For the text-containing cell, return its midpoint in [x, y] coordinate format. 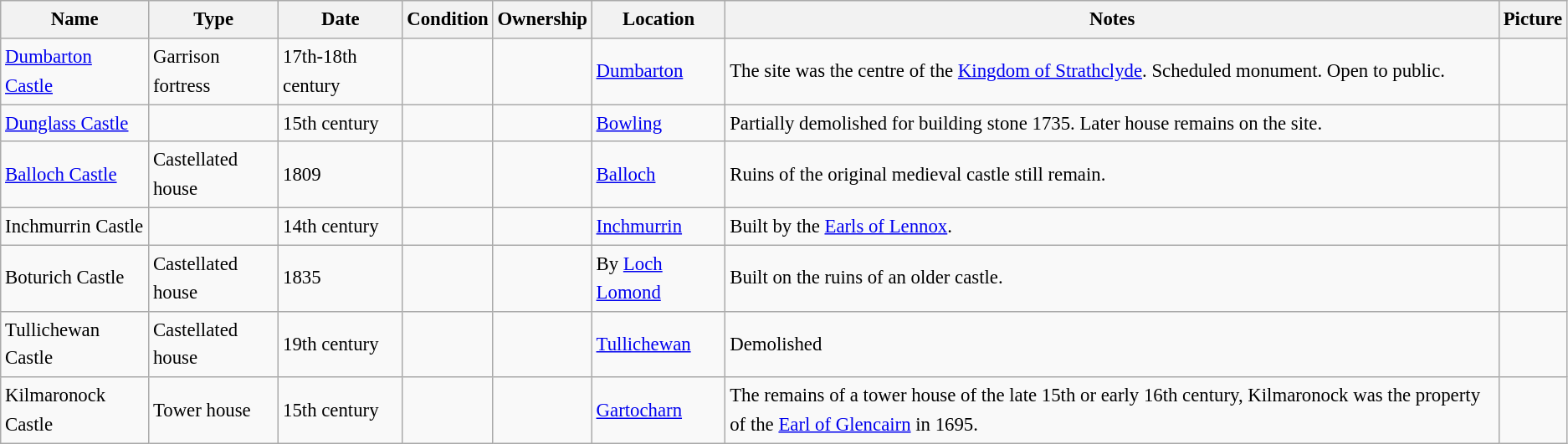
Dunglass Castle [75, 124]
1809 [341, 176]
Type [214, 20]
Inchmurrin Castle [75, 226]
17th-18th century [341, 72]
Inchmurrin [658, 226]
Dumbarton Castle [75, 72]
Partially demolished for building stone 1735. Later house remains on the site. [1112, 124]
Demolished [1112, 344]
Tower house [214, 410]
Kilmaronock Castle [75, 410]
Picture [1533, 20]
Condition [448, 20]
Tullichewan [658, 344]
Name [75, 20]
Balloch [658, 176]
Notes [1112, 20]
19th century [341, 344]
The remains of a tower house of the late 15th or early 16th century, Kilmaronock was the property of the Earl of Glencairn in 1695. [1112, 410]
Built by the Earls of Lennox. [1112, 226]
Date [341, 20]
By Loch Lomond [658, 278]
Built on the ruins of an older castle. [1112, 278]
The site was the centre of the Kingdom of Strathclyde. Scheduled monument. Open to public. [1112, 72]
Boturich Castle [75, 278]
Ruins of the original medieval castle still remain. [1112, 176]
14th century [341, 226]
Garrison fortress [214, 72]
Gartocharn [658, 410]
Ownership [542, 20]
Bowling [658, 124]
1835 [341, 278]
Tullichewan Castle [75, 344]
Location [658, 20]
Dumbarton [658, 72]
Balloch Castle [75, 176]
